Pinpoint the cell where the given text exists, returning its [x, y] midpoint coordinate. 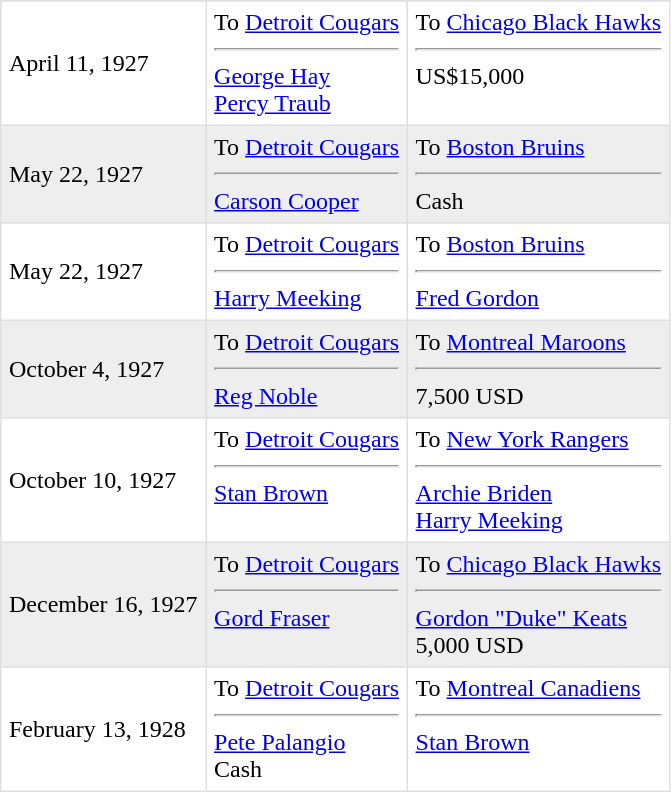
April 11, 1927 [104, 63]
October 10, 1927 [104, 480]
To Chicago Black Hawks US$15,000 [538, 63]
To Detroit Cougars Gord Fraser [306, 604]
To New York Rangers Archie BridenHarry Meeking [538, 480]
October 4, 1927 [104, 369]
To Detroit Cougars Harry Meeking [306, 272]
December 16, 1927 [104, 604]
To Detroit Cougars Stan Brown [306, 480]
To Boston Bruins Fred Gordon [538, 272]
To Chicago Black Hawks Gordon "Duke" Keats5,000 USD [538, 604]
To Boston Bruins Cash [538, 174]
To Montreal Canadiens Stan Brown [538, 729]
February 13, 1928 [104, 729]
To Detroit Cougars Carson Cooper [306, 174]
To Detroit Cougars Pete PalangioCash [306, 729]
To Detroit Cougars Reg Noble [306, 369]
To Montreal Maroons 7,500 USD [538, 369]
To Detroit Cougars George HayPercy Traub [306, 63]
